For the text-containing cell, return its midpoint in (X, Y) coordinate format. 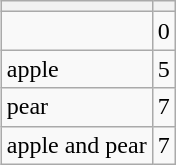
pear (76, 107)
apple (76, 69)
apple and pear (76, 145)
0 (164, 31)
5 (164, 69)
